Output the (x, y) coordinate of the center of the cell containing the given text.  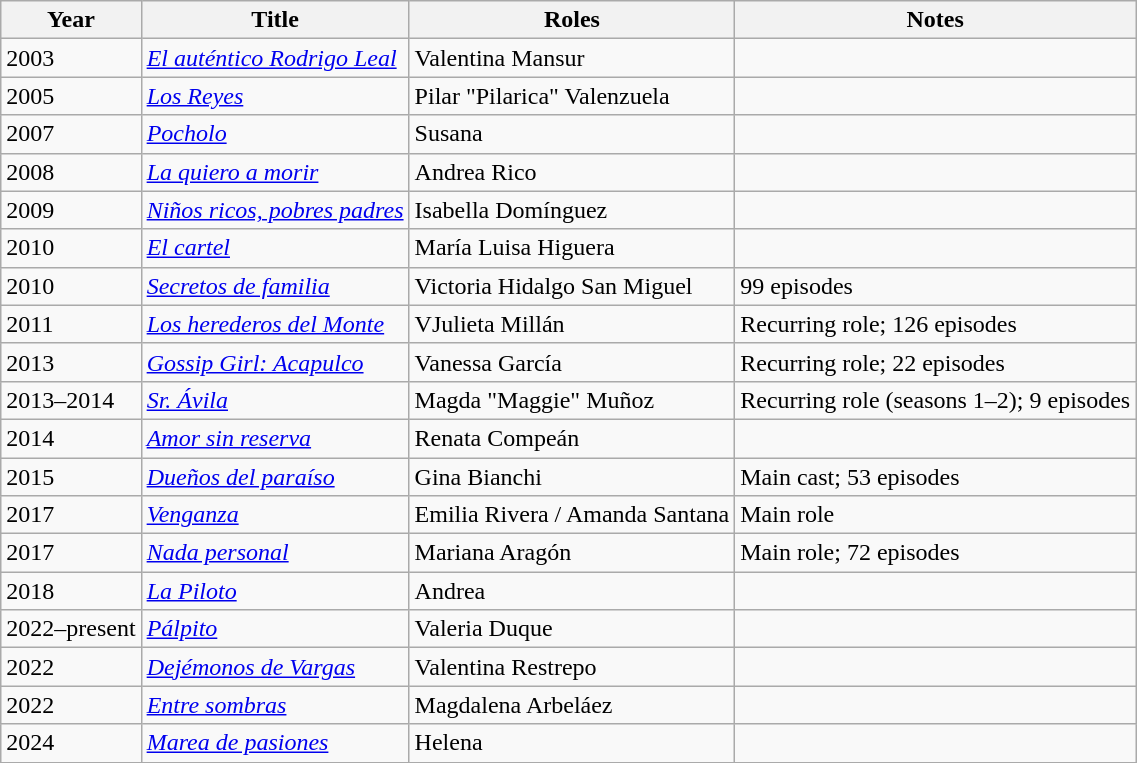
Los Reyes (275, 96)
Nada personal (275, 553)
Recurring role; 126 episodes (936, 324)
2013–2014 (71, 400)
2014 (71, 438)
Roles (572, 20)
Magdalena Arbeláez (572, 705)
Dueños del paraíso (275, 477)
Emilia Rivera / Amanda Santana (572, 515)
Mariana Aragón (572, 553)
Pilar "Pilarica" Valenzuela (572, 96)
La Piloto (275, 591)
2018 (71, 591)
Vanessa García (572, 362)
Amor sin reserva (275, 438)
2024 (71, 743)
Sr. Ávila (275, 400)
Andrea Rico (572, 172)
Valentina Restrepo (572, 667)
2003 (71, 58)
2015 (71, 477)
Susana (572, 134)
Year (71, 20)
Isabella Domínguez (572, 210)
Valeria Duque (572, 629)
Pálpito (275, 629)
Main role (936, 515)
Renata Compeán (572, 438)
El cartel (275, 248)
Venganza (275, 515)
Niños ricos, pobres padres (275, 210)
Gossip Girl: Acapulco (275, 362)
Notes (936, 20)
Secretos de familia (275, 286)
La quiero a morir (275, 172)
2011 (71, 324)
2005 (71, 96)
Pocholo (275, 134)
Main cast; 53 episodes (936, 477)
2008 (71, 172)
Recurring role; 22 episodes (936, 362)
Victoria Hidalgo San Miguel (572, 286)
2007 (71, 134)
Title (275, 20)
Los herederos del Monte (275, 324)
Dejémonos de Vargas (275, 667)
Marea de pasiones (275, 743)
Valentina Mansur (572, 58)
Helena (572, 743)
Gina Bianchi (572, 477)
María Luisa Higuera (572, 248)
2013 (71, 362)
2009 (71, 210)
2022–present (71, 629)
99 episodes (936, 286)
Andrea (572, 591)
Recurring role (seasons 1–2); 9 episodes (936, 400)
Entre sombras (275, 705)
El auténtico Rodrigo Leal (275, 58)
Main role; 72 episodes (936, 553)
VJulieta Millán (572, 324)
Magda "Maggie" Muñoz (572, 400)
